Provide the [X, Y] coordinate of the cell's center where the given text is located.  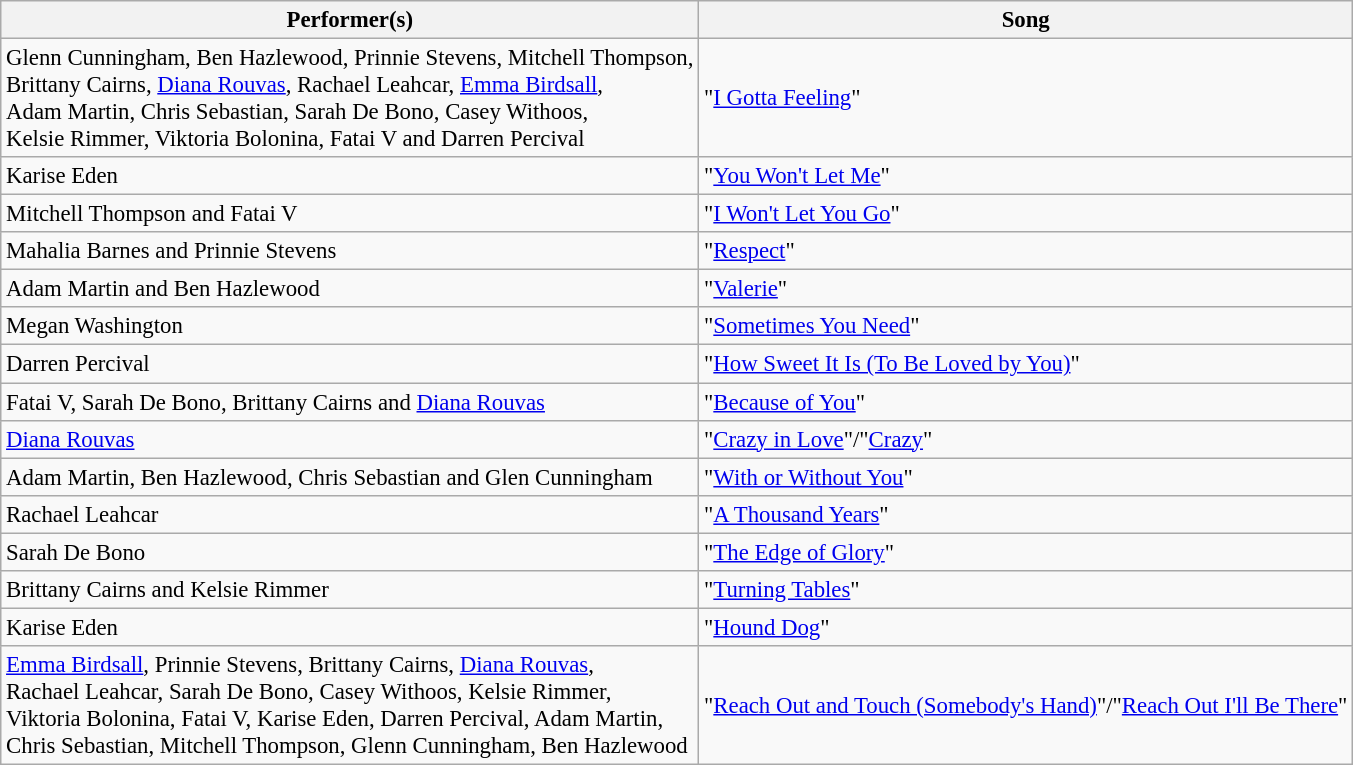
Megan Washington [350, 327]
"Turning Tables" [1026, 590]
Performer(s) [350, 20]
"With or Without You" [1026, 477]
"The Edge of Glory" [1026, 552]
Adam Martin and Ben Hazlewood [350, 289]
"Sometimes You Need" [1026, 327]
"Reach Out and Touch (Somebody's Hand)"/"Reach Out I'll Be There" [1026, 706]
Song [1026, 20]
Brittany Cairns and Kelsie Rimmer [350, 590]
Rachael Leahcar [350, 514]
"A Thousand Years" [1026, 514]
"Because of You" [1026, 402]
"You Won't Let Me" [1026, 176]
Sarah De Bono [350, 552]
"Hound Dog" [1026, 627]
Adam Martin, Ben Hazlewood, Chris Sebastian and Glen Cunningham [350, 477]
"Valerie" [1026, 289]
Mahalia Barnes and Prinnie Stevens [350, 251]
"I Gotta Feeling" [1026, 98]
Fatai V, Sarah De Bono, Brittany Cairns and Diana Rouvas [350, 402]
Diana Rouvas [350, 439]
"Crazy in Love"/"Crazy" [1026, 439]
"Respect" [1026, 251]
Darren Percival [350, 364]
Mitchell Thompson and Fatai V [350, 214]
"How Sweet It Is (To Be Loved by You)" [1026, 364]
"I Won't Let You Go" [1026, 214]
